Provide the [x, y] coordinate of the cell's center where the given text is located.  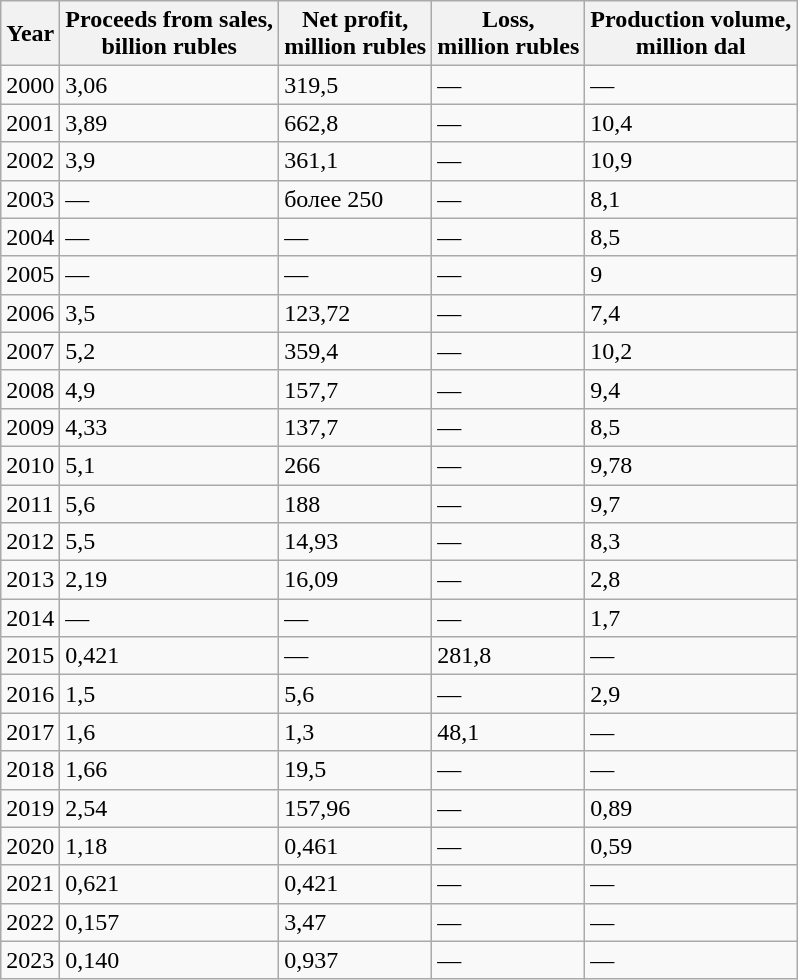
8,3 [691, 542]
3,89 [170, 123]
1,7 [691, 618]
2010 [30, 465]
2008 [30, 389]
0,621 [170, 884]
3,9 [170, 161]
1,6 [170, 732]
9,78 [691, 465]
16,09 [356, 580]
2002 [30, 161]
10,4 [691, 123]
0,89 [691, 808]
2016 [30, 694]
1,3 [356, 732]
Proceeds from sales,billion rubles [170, 34]
2022 [30, 922]
10,9 [691, 161]
14,93 [356, 542]
2,8 [691, 580]
2021 [30, 884]
5,5 [170, 542]
2005 [30, 275]
9,7 [691, 503]
137,7 [356, 427]
2003 [30, 199]
5,1 [170, 465]
266 [356, 465]
0,140 [170, 960]
0,937 [356, 960]
2011 [30, 503]
9 [691, 275]
319,5 [356, 85]
188 [356, 503]
2,54 [170, 808]
4,9 [170, 389]
2015 [30, 656]
Year [30, 34]
8,1 [691, 199]
3,06 [170, 85]
281,8 [508, 656]
7,4 [691, 313]
1,5 [170, 694]
361,1 [356, 161]
более 250 [356, 199]
2014 [30, 618]
2001 [30, 123]
157,96 [356, 808]
2013 [30, 580]
3,47 [356, 922]
2023 [30, 960]
2018 [30, 770]
48,1 [508, 732]
0,157 [170, 922]
4,33 [170, 427]
2006 [30, 313]
10,2 [691, 351]
2000 [30, 85]
2,19 [170, 580]
123,72 [356, 313]
2,9 [691, 694]
2012 [30, 542]
2004 [30, 237]
662,8 [356, 123]
Production volume,million dal [691, 34]
0,59 [691, 846]
9,4 [691, 389]
2007 [30, 351]
2017 [30, 732]
1,66 [170, 770]
157,7 [356, 389]
3,5 [170, 313]
1,18 [170, 846]
Net profit,million rubles [356, 34]
2020 [30, 846]
19,5 [356, 770]
0,461 [356, 846]
2009 [30, 427]
359,4 [356, 351]
5,2 [170, 351]
Loss,million rubles [508, 34]
2019 [30, 808]
